Return [X, Y] of the center of cell containing provided text 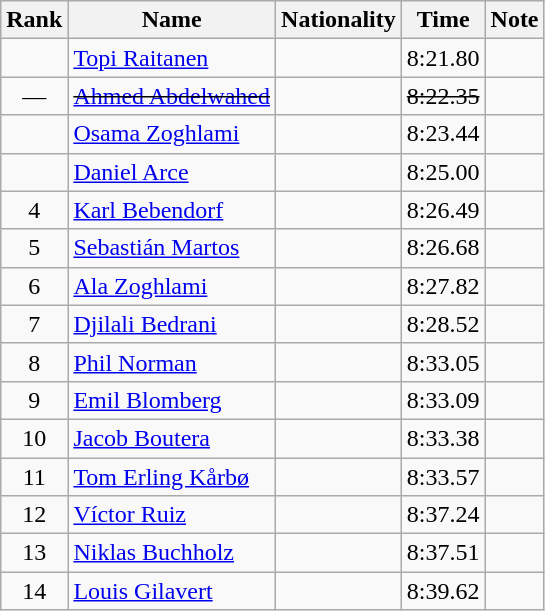
12 [34, 515]
8:26.49 [443, 210]
Topi Raitanen [172, 58]
8:22.35 [443, 96]
8:33.38 [443, 438]
Karl Bebendorf [172, 210]
Louis Gilavert [172, 591]
Ahmed Abdelwahed [172, 96]
10 [34, 438]
8:28.52 [443, 324]
13 [34, 553]
8:26.68 [443, 248]
8:21.80 [443, 58]
Time [443, 20]
14 [34, 591]
Jacob Boutera [172, 438]
8:25.00 [443, 172]
Name [172, 20]
8:37.24 [443, 515]
Note [514, 20]
Djilali Bedrani [172, 324]
8:27.82 [443, 286]
Daniel Arce [172, 172]
8:33.09 [443, 400]
Phil Norman [172, 362]
5 [34, 248]
Niklas Buchholz [172, 553]
8:37.51 [443, 553]
11 [34, 477]
Osama Zoghlami [172, 134]
4 [34, 210]
Víctor Ruiz [172, 515]
8:33.57 [443, 477]
7 [34, 324]
Nationality [339, 20]
9 [34, 400]
8 [34, 362]
Tom Erling Kårbø [172, 477]
8:23.44 [443, 134]
Ala Zoghlami [172, 286]
Rank [34, 20]
Emil Blomberg [172, 400]
Sebastián Martos [172, 248]
8:39.62 [443, 591]
8:33.05 [443, 362]
6 [34, 286]
— [34, 96]
